Determine the (X, Y) coordinate at the center of the cell enclosing the given text.  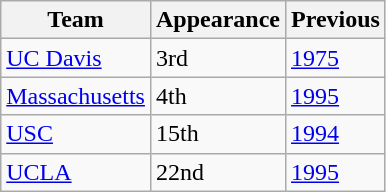
UC Davis (76, 58)
22nd (218, 172)
3rd (218, 58)
15th (218, 134)
Appearance (218, 20)
USC (76, 134)
UCLA (76, 172)
4th (218, 96)
Previous (336, 20)
Team (76, 20)
Massachusetts (76, 96)
1975 (336, 58)
1994 (336, 134)
